Return the (x, y) coordinate for the center point of the cell that contains the specified text.  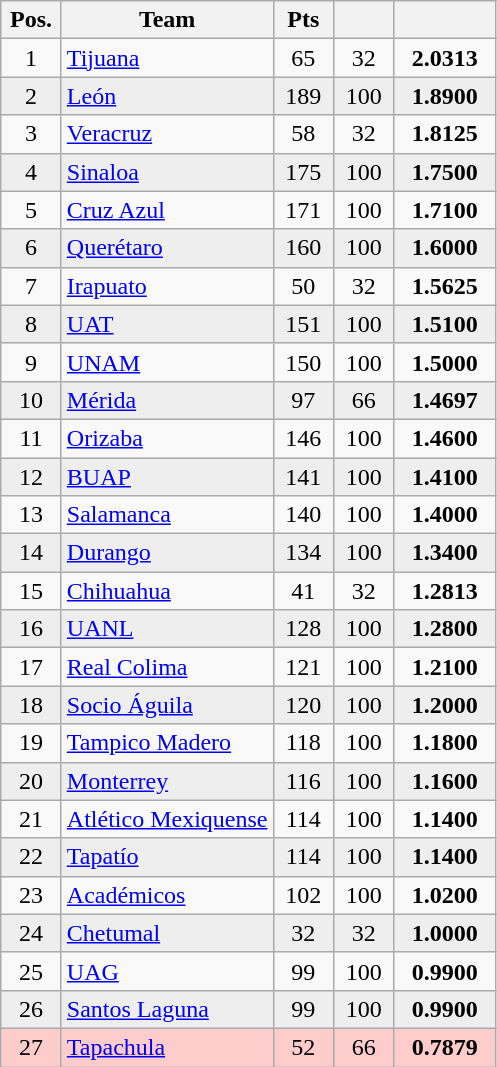
1.4697 (444, 400)
189 (304, 96)
12 (32, 477)
120 (304, 705)
25 (32, 971)
Santos Laguna (167, 1009)
1.2100 (444, 667)
13 (32, 515)
UAT (167, 324)
5 (32, 210)
Tapatío (167, 857)
8 (32, 324)
22 (32, 857)
Sinaloa (167, 172)
97 (304, 400)
14 (32, 553)
1.1600 (444, 781)
52 (304, 1047)
Tijuana (167, 58)
134 (304, 553)
17 (32, 667)
1.2000 (444, 705)
41 (304, 591)
128 (304, 629)
1.8900 (444, 96)
1.7500 (444, 172)
1.4100 (444, 477)
1.7100 (444, 210)
Mérida (167, 400)
Veracruz (167, 134)
1 (32, 58)
2.0313 (444, 58)
65 (304, 58)
116 (304, 781)
1.0000 (444, 933)
1.2813 (444, 591)
1.5000 (444, 362)
Monterrey (167, 781)
118 (304, 743)
175 (304, 172)
1.5100 (444, 324)
11 (32, 438)
Durango (167, 553)
1.5625 (444, 286)
160 (304, 248)
Salamanca (167, 515)
1.1800 (444, 743)
4 (32, 172)
BUAP (167, 477)
50 (304, 286)
Pos. (32, 20)
7 (32, 286)
102 (304, 895)
10 (32, 400)
1.4600 (444, 438)
UANL (167, 629)
26 (32, 1009)
146 (304, 438)
Atlético Mexiquense (167, 819)
18 (32, 705)
Tampico Madero (167, 743)
1.3400 (444, 553)
9 (32, 362)
19 (32, 743)
UNAM (167, 362)
3 (32, 134)
Irapuato (167, 286)
23 (32, 895)
Team (167, 20)
Pts (304, 20)
6 (32, 248)
27 (32, 1047)
1.6000 (444, 248)
58 (304, 134)
1.0200 (444, 895)
Real Colima (167, 667)
20 (32, 781)
1.2800 (444, 629)
Chihuahua (167, 591)
16 (32, 629)
León (167, 96)
2 (32, 96)
0.7879 (444, 1047)
Querétaro (167, 248)
171 (304, 210)
15 (32, 591)
1.4000 (444, 515)
Chetumal (167, 933)
141 (304, 477)
Académicos (167, 895)
Cruz Azul (167, 210)
Orizaba (167, 438)
UAG (167, 971)
140 (304, 515)
150 (304, 362)
151 (304, 324)
121 (304, 667)
Tapachula (167, 1047)
Socio Águila (167, 705)
1.8125 (444, 134)
21 (32, 819)
24 (32, 933)
